Locate the cell with the specified text and output its [X, Y] center coordinate. 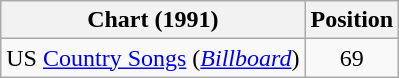
Position [352, 20]
US Country Songs (Billboard) [153, 58]
Chart (1991) [153, 20]
69 [352, 58]
